For the text-containing cell, return its midpoint in (X, Y) coordinate format. 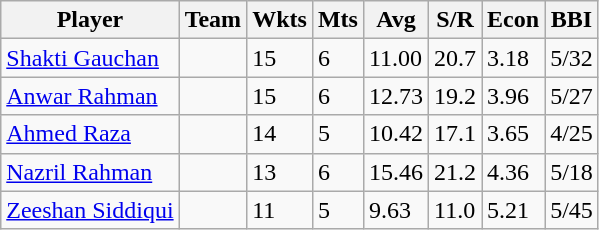
Anwar Rahman (90, 96)
Avg (396, 20)
5/32 (572, 58)
13 (280, 172)
Econ (514, 20)
4.36 (514, 172)
Ahmed Raza (90, 134)
Mts (338, 20)
12.73 (396, 96)
Zeeshan Siddiqui (90, 210)
17.1 (456, 134)
Player (90, 20)
21.2 (456, 172)
19.2 (456, 96)
9.63 (396, 210)
3.96 (514, 96)
11.00 (396, 58)
20.7 (456, 58)
5/27 (572, 96)
14 (280, 134)
5/18 (572, 172)
BBI (572, 20)
Team (213, 20)
S/R (456, 20)
11 (280, 210)
Nazril Rahman (90, 172)
3.18 (514, 58)
5/45 (572, 210)
4/25 (572, 134)
15.46 (396, 172)
Wkts (280, 20)
3.65 (514, 134)
10.42 (396, 134)
5.21 (514, 210)
Shakti Gauchan (90, 58)
11.0 (456, 210)
